Return the (x, y) coordinate for the center point of the cell that contains the specified text.  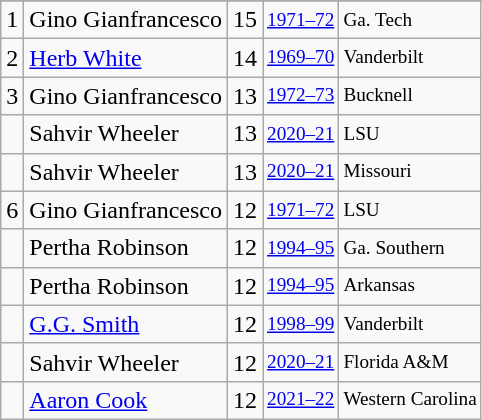
Florida A&M (410, 362)
Ga. Southern (410, 248)
1969–70 (301, 58)
Missouri (410, 172)
2 (12, 58)
14 (244, 58)
Western Carolina (410, 400)
1 (12, 20)
Arkansas (410, 286)
15 (244, 20)
6 (12, 210)
3 (12, 96)
1998–99 (301, 324)
Ga. Tech (410, 20)
Herb White (126, 58)
2021–22 (301, 400)
G.G. Smith (126, 324)
Bucknell (410, 96)
1972–73 (301, 96)
Aaron Cook (126, 400)
